Identify which cell holds the provided text, then report its (X, Y) central coordinate. 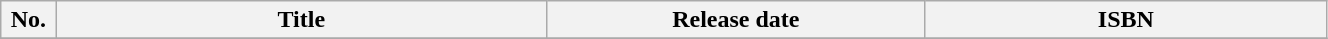
Release date (736, 20)
Title (301, 20)
No. (28, 20)
ISBN (1126, 20)
